Return (x, y) of the center of cell containing provided text 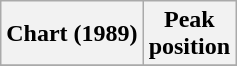
Peakposition (189, 34)
Chart (1989) (72, 34)
